Output the (X, Y) coordinate of the center of the cell containing the given text.  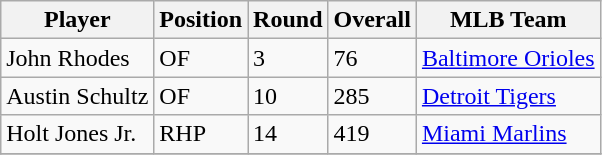
10 (288, 96)
Overall (372, 20)
14 (288, 134)
419 (372, 134)
Round (288, 20)
Position (201, 20)
285 (372, 96)
Player (78, 20)
Austin Schultz (78, 96)
76 (372, 58)
John Rhodes (78, 58)
RHP (201, 134)
Holt Jones Jr. (78, 134)
Baltimore Orioles (508, 58)
Miami Marlins (508, 134)
MLB Team (508, 20)
Detroit Tigers (508, 96)
3 (288, 58)
